Detect which cell encompasses the target text, then output its [x, y] center coordinate. 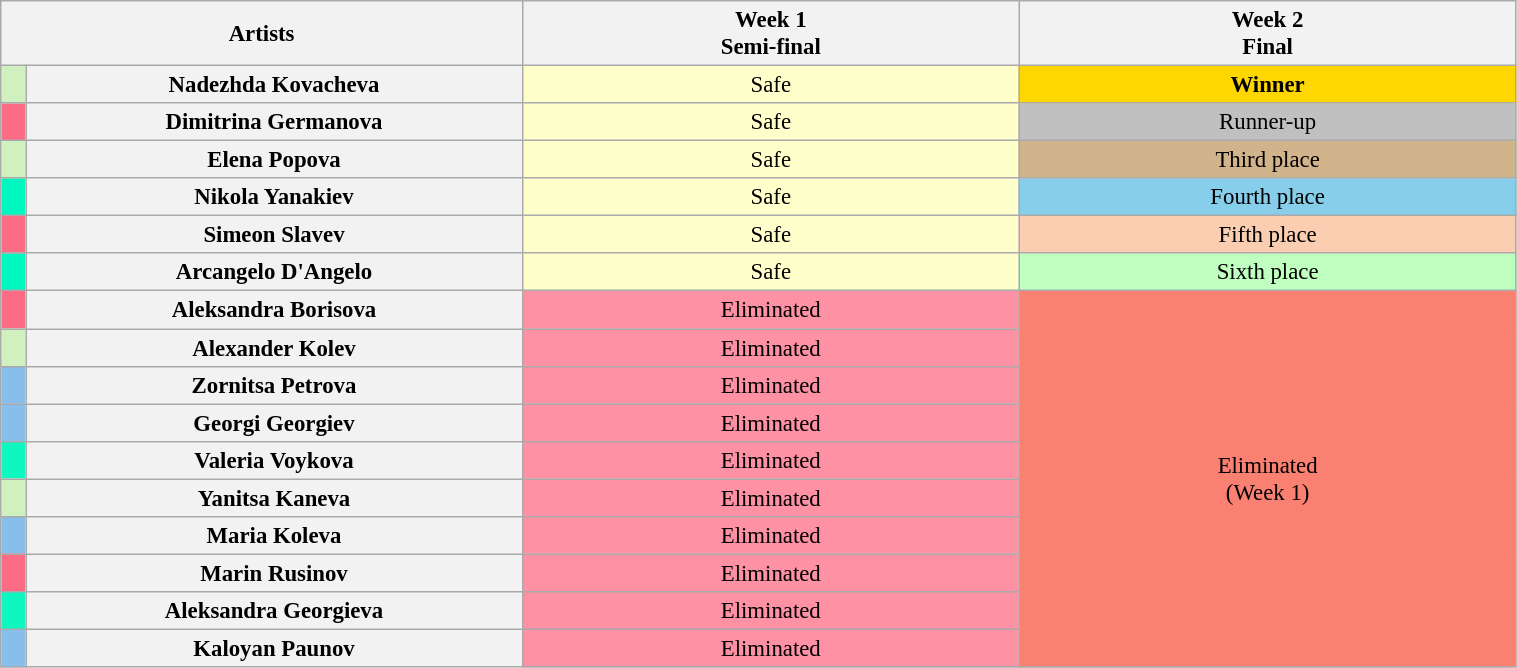
Week 1Semi-final [770, 34]
Sixth place [1268, 273]
Yanitsa Kaneva [274, 498]
Kaloyan Paunov [274, 648]
Artists [262, 34]
Fourth place [1268, 197]
Alexander Kolev [274, 348]
Zornitsa Petrova [274, 385]
Nadezhda Kovacheva [274, 85]
Runner-up [1268, 122]
Fifth place [1268, 235]
Arcangelo D'Angelo [274, 273]
Dimitrina Germanova [274, 122]
Marin Rusinov [274, 573]
Third place [1268, 160]
Eliminated(Week 1) [1268, 479]
Elena Popova [274, 160]
Simeon Slavev [274, 235]
Winner [1268, 85]
Aleksandra Georgieva [274, 611]
Valeria Voykova [274, 460]
Nikola Yanakiev [274, 197]
Georgi Georgiev [274, 423]
Maria Koleva [274, 536]
Week 2Final [1268, 34]
Aleksandra Borisova [274, 310]
